Capture the cell that displays the provided text and extract its (x, y) central coordinate. 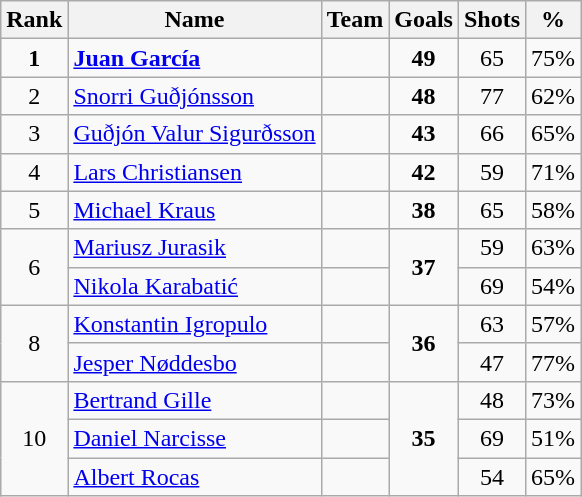
63% (554, 248)
% (554, 20)
42 (424, 172)
37 (424, 267)
Goals (424, 20)
Bertrand Gille (194, 400)
36 (424, 343)
Snorri Guðjónsson (194, 96)
58% (554, 210)
35 (424, 438)
Guðjón Valur Sigurðsson (194, 134)
2 (34, 96)
1 (34, 58)
Nikola Karabatić (194, 286)
49 (424, 58)
Michael Kraus (194, 210)
51% (554, 438)
43 (424, 134)
63 (492, 324)
Lars Christiansen (194, 172)
4 (34, 172)
8 (34, 343)
Team (355, 20)
Rank (34, 20)
Shots (492, 20)
Name (194, 20)
3 (34, 134)
5 (34, 210)
62% (554, 96)
Mariusz Jurasik (194, 248)
77% (554, 362)
54% (554, 286)
Albert Rocas (194, 477)
Jesper Nøddesbo (194, 362)
75% (554, 58)
10 (34, 438)
38 (424, 210)
Konstantin Igropulo (194, 324)
54 (492, 477)
Daniel Narcisse (194, 438)
47 (492, 362)
71% (554, 172)
6 (34, 267)
Juan García (194, 58)
77 (492, 96)
73% (554, 400)
57% (554, 324)
66 (492, 134)
